Pinpoint the cell where the given text exists, returning its [x, y] midpoint coordinate. 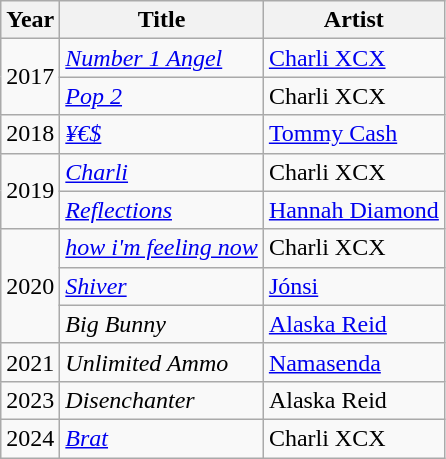
Reflections [162, 210]
Artist [354, 20]
Namasenda [354, 362]
Unlimited Ammo [162, 362]
Hannah Diamond [354, 210]
Jónsi [354, 286]
Charli [162, 172]
Pop 2 [162, 96]
2021 [30, 362]
2023 [30, 400]
¥€$ [162, 134]
2020 [30, 286]
2017 [30, 77]
Year [30, 20]
Tommy Cash [354, 134]
Disenchanter [162, 400]
Brat [162, 438]
Title [162, 20]
how i'm feeling now [162, 248]
Big Bunny [162, 324]
2018 [30, 134]
2024 [30, 438]
Number 1 Angel [162, 58]
Shiver [162, 286]
2019 [30, 191]
